Find where the given text appears and provide that cell's center as [x, y] coordinate. 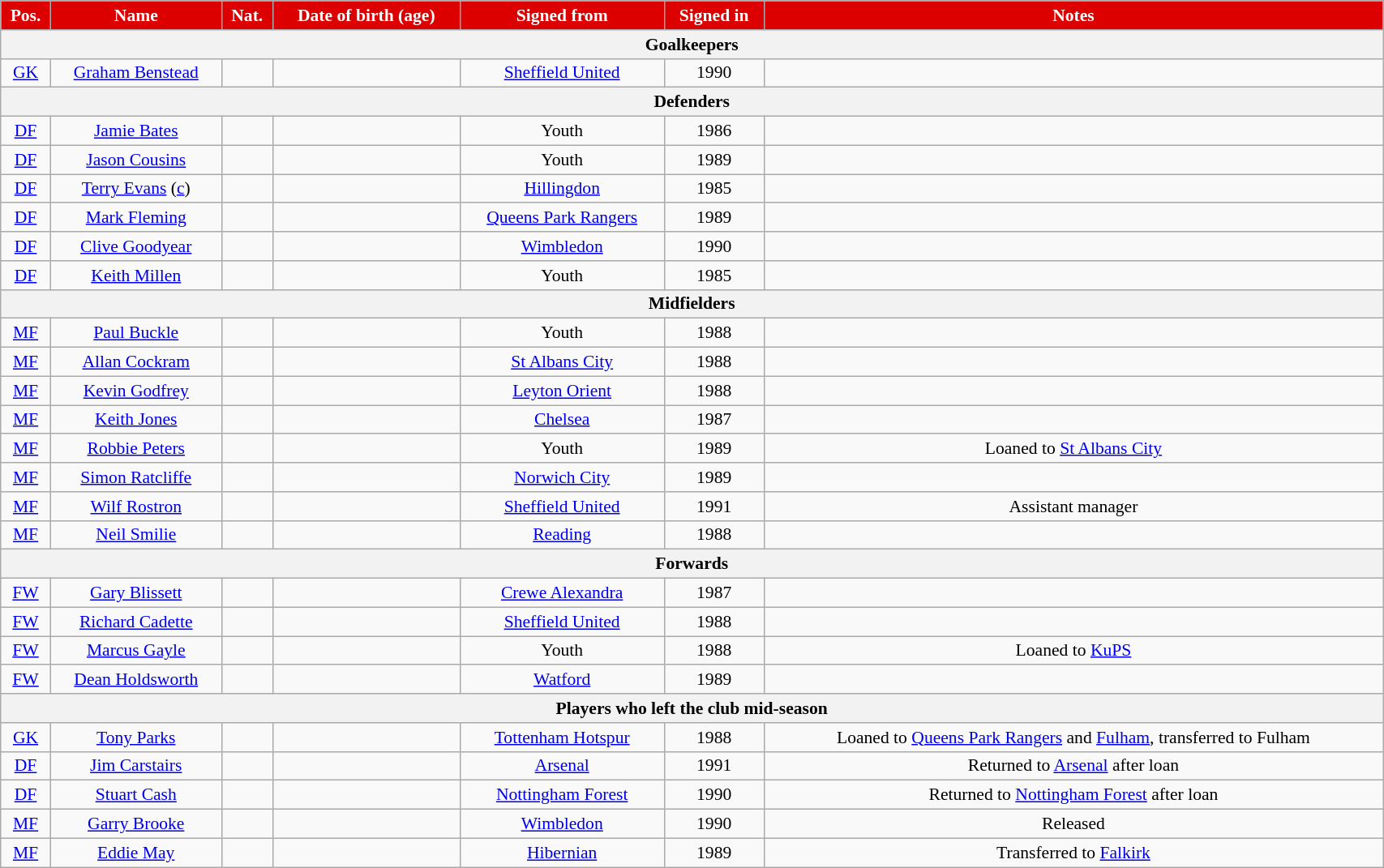
Goalkeepers [692, 45]
Players who left the club mid-season [692, 708]
Date of birth (age) [366, 15]
Loaned to KuPS [1073, 651]
Name [136, 15]
Signed from [562, 15]
Paul Buckle [136, 333]
Hillingdon [562, 189]
Richard Cadette [136, 622]
1986 [713, 131]
Hibernian [562, 853]
Pos. [26, 15]
Kevin Godfrey [136, 391]
Chelsea [562, 420]
Tony Parks [136, 738]
Released [1073, 824]
St Albans City [562, 362]
Graham Benstead [136, 73]
Mark Fleming [136, 218]
Garry Brooke [136, 824]
Keith Jones [136, 420]
Watford [562, 680]
Returned to Arsenal after loan [1073, 766]
Allan Cockram [136, 362]
Midfielders [692, 304]
Robbie Peters [136, 449]
Gary Blissett [136, 593]
Keith Millen [136, 276]
Notes [1073, 15]
Queens Park Rangers [562, 218]
Forwards [692, 564]
Jason Cousins [136, 160]
Reading [562, 535]
Defenders [692, 102]
Transferred to Falkirk [1073, 853]
Returned to Nottingham Forest after loan [1073, 795]
Nottingham Forest [562, 795]
Loaned to Queens Park Rangers and Fulham, transferred to Fulham [1073, 738]
Simon Ratcliffe [136, 477]
Assistant manager [1073, 507]
Jamie Bates [136, 131]
Marcus Gayle [136, 651]
Arsenal [562, 766]
Neil Smilie [136, 535]
Crewe Alexandra [562, 593]
Dean Holdsworth [136, 680]
Nat. [246, 15]
Clive Goodyear [136, 246]
Eddie May [136, 853]
Leyton Orient [562, 391]
Jim Carstairs [136, 766]
Terry Evans (c) [136, 189]
Signed in [713, 15]
Stuart Cash [136, 795]
Wilf Rostron [136, 507]
Loaned to St Albans City [1073, 449]
Norwich City [562, 477]
Tottenham Hotspur [562, 738]
